Determine the (X, Y) coordinate at the center of the cell enclosing the given text.  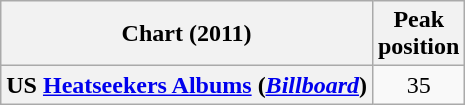
Peakposition (418, 34)
Chart (2011) (187, 34)
US Heatseekers Albums (Billboard) (187, 85)
35 (418, 85)
